Capture the cell that displays the provided text and extract its [x, y] central coordinate. 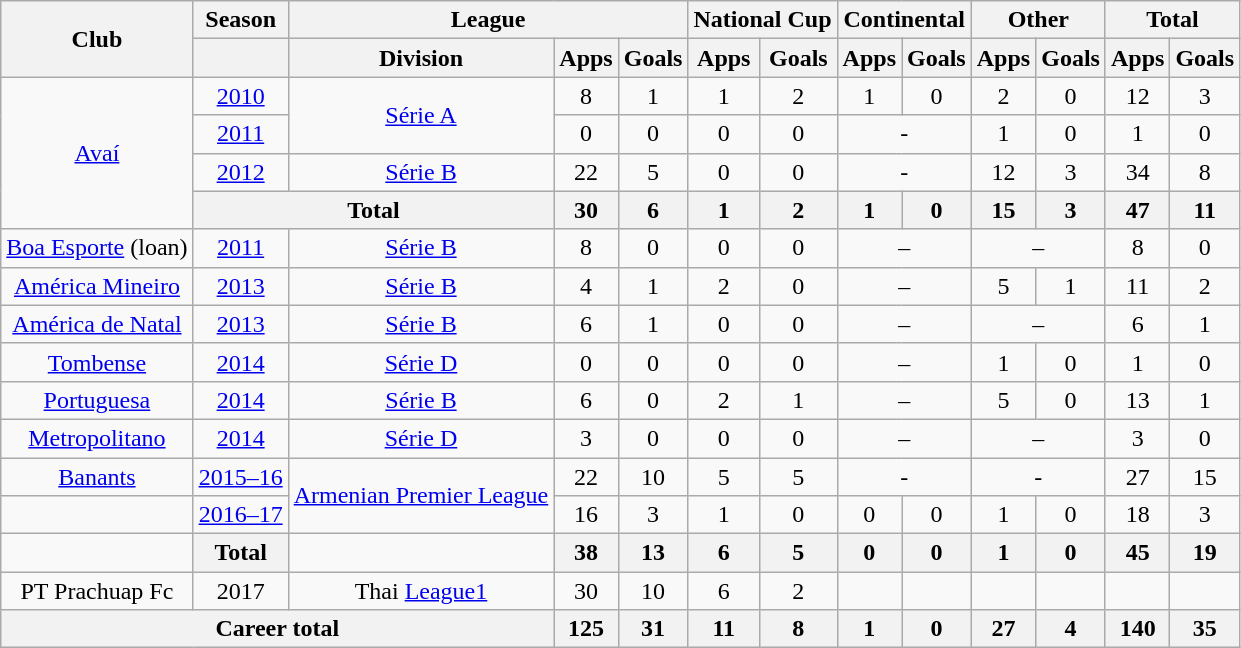
34 [1137, 172]
2015–16 [240, 477]
Armenian Premier League [421, 496]
Metropolitano [97, 438]
2010 [240, 96]
Avaí [97, 153]
31 [653, 629]
Portuguesa [97, 400]
National Cup [762, 20]
Continental [904, 20]
45 [1137, 553]
35 [1205, 629]
38 [586, 553]
18 [1137, 515]
Other [1038, 20]
Career total [278, 629]
2012 [240, 172]
19 [1205, 553]
140 [1137, 629]
2016–17 [240, 515]
Série A [421, 115]
League [488, 20]
Tombense [97, 362]
América Mineiro [97, 286]
Club [97, 39]
16 [586, 515]
América de Natal [97, 324]
Thai League1 [421, 591]
Division [421, 58]
Boa Esporte (loan) [97, 248]
47 [1137, 210]
Banants [97, 477]
125 [586, 629]
2017 [240, 591]
Season [240, 20]
PT Prachuap Fc [97, 591]
